Return [x, y] of the center of cell containing provided text 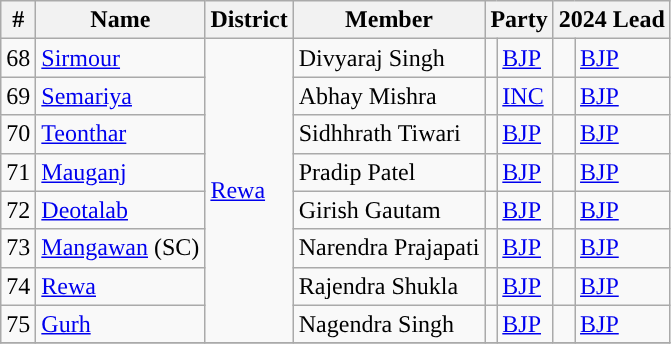
69 [18, 96]
73 [18, 248]
Sirmour [120, 58]
Sidhhrath Tiwari [389, 134]
Party [519, 20]
2024 Lead [612, 20]
Girish Gautam [389, 210]
74 [18, 286]
Nagendra Singh [389, 324]
Divyaraj Singh [389, 58]
Deotalab [120, 210]
68 [18, 58]
71 [18, 172]
Member [389, 20]
Name [120, 20]
Rajendra Shukla [389, 286]
# [18, 20]
Teonthar [120, 134]
District [249, 20]
Abhay Mishra [389, 96]
Gurh [120, 324]
Mauganj [120, 172]
70 [18, 134]
Narendra Prajapati [389, 248]
INC [525, 96]
Semariya [120, 96]
72 [18, 210]
75 [18, 324]
Mangawan (SC) [120, 248]
Pradip Patel [389, 172]
